Provide the [x, y] coordinate of the cell's center where the given text is located.  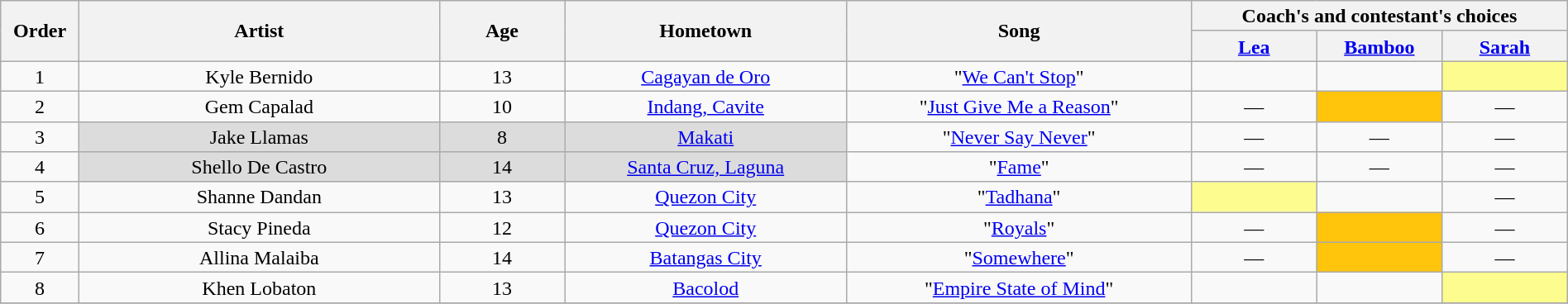
Batangas City [706, 258]
4 [40, 167]
2 [40, 106]
1 [40, 76]
7 [40, 258]
10 [502, 106]
"Fame" [1019, 167]
"We Can't Stop" [1019, 76]
Bamboo [1379, 46]
Shanne Dandan [259, 197]
"Royals" [1019, 228]
Hometown [706, 31]
Santa Cruz, Laguna [706, 167]
Jake Llamas [259, 137]
Kyle Bernido [259, 76]
Stacy Pineda [259, 228]
Age [502, 31]
"Never Say Never" [1019, 137]
Allina Malaiba [259, 258]
Shello De Castro [259, 167]
Lea [1255, 46]
Makati [706, 137]
Song [1019, 31]
Indang, Cavite [706, 106]
Artist [259, 31]
"Just Give Me a Reason" [1019, 106]
Coach's and contestant's choices [1379, 17]
5 [40, 197]
"Somewhere" [1019, 258]
Order [40, 31]
12 [502, 228]
Bacolod [706, 287]
Gem Capalad [259, 106]
"Empire State of Mind" [1019, 287]
Khen Lobaton [259, 287]
Sarah [1505, 46]
"Tadhana" [1019, 197]
3 [40, 137]
6 [40, 228]
Cagayan de Oro [706, 76]
